Identify which cell holds the provided text, then report its [x, y] central coordinate. 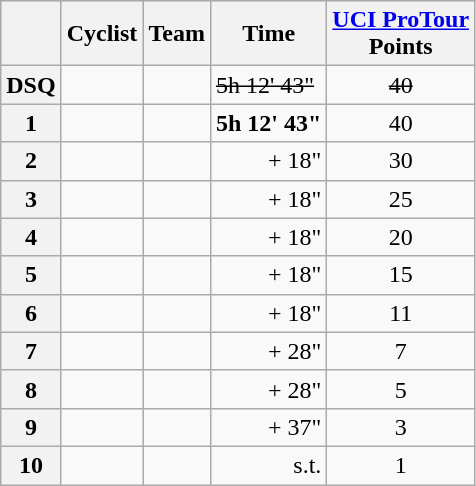
2 [31, 161]
11 [401, 313]
30 [401, 161]
10 [31, 465]
s.t. [268, 465]
8 [31, 389]
15 [401, 275]
+ 37" [268, 427]
Team [177, 34]
DSQ [31, 85]
20 [401, 237]
25 [401, 199]
6 [31, 313]
Cyclist [102, 34]
UCI ProTourPoints [401, 34]
9 [31, 427]
Time [268, 34]
4 [31, 237]
